Detect which cell encompasses the target text, then output its (x, y) center coordinate. 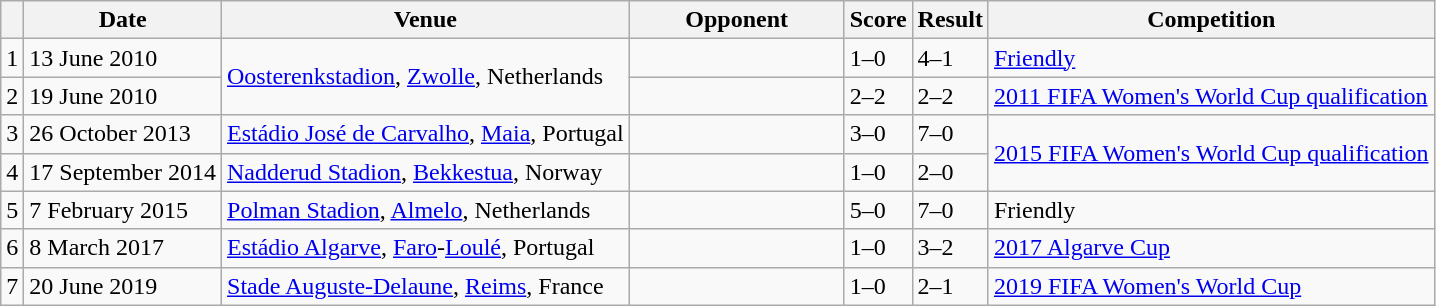
3–2 (950, 248)
2015 FIFA Women's World Cup qualification (1211, 153)
1 (12, 58)
Nadderud Stadion, Bekkestua, Norway (426, 172)
26 October 2013 (123, 134)
Polman Stadion, Almelo, Netherlands (426, 210)
Oosterenkstadion, Zwolle, Netherlands (426, 77)
7 February 2015 (123, 210)
2 (12, 96)
4–1 (950, 58)
2019 FIFA Women's World Cup (1211, 286)
17 September 2014 (123, 172)
20 June 2019 (123, 286)
3 (12, 134)
Score (878, 20)
2011 FIFA Women's World Cup qualification (1211, 96)
2–0 (950, 172)
Venue (426, 20)
4 (12, 172)
Date (123, 20)
5–0 (878, 210)
7 (12, 286)
13 June 2010 (123, 58)
2017 Algarve Cup (1211, 248)
Competition (1211, 20)
6 (12, 248)
5 (12, 210)
Stade Auguste-Delaune, Reims, France (426, 286)
2–1 (950, 286)
Opponent (736, 20)
Result (950, 20)
Estádio José de Carvalho, Maia, Portugal (426, 134)
8 March 2017 (123, 248)
Estádio Algarve, Faro-Loulé, Portugal (426, 248)
19 June 2010 (123, 96)
3–0 (878, 134)
